Locate the cell with the specified text and output its (x, y) center coordinate. 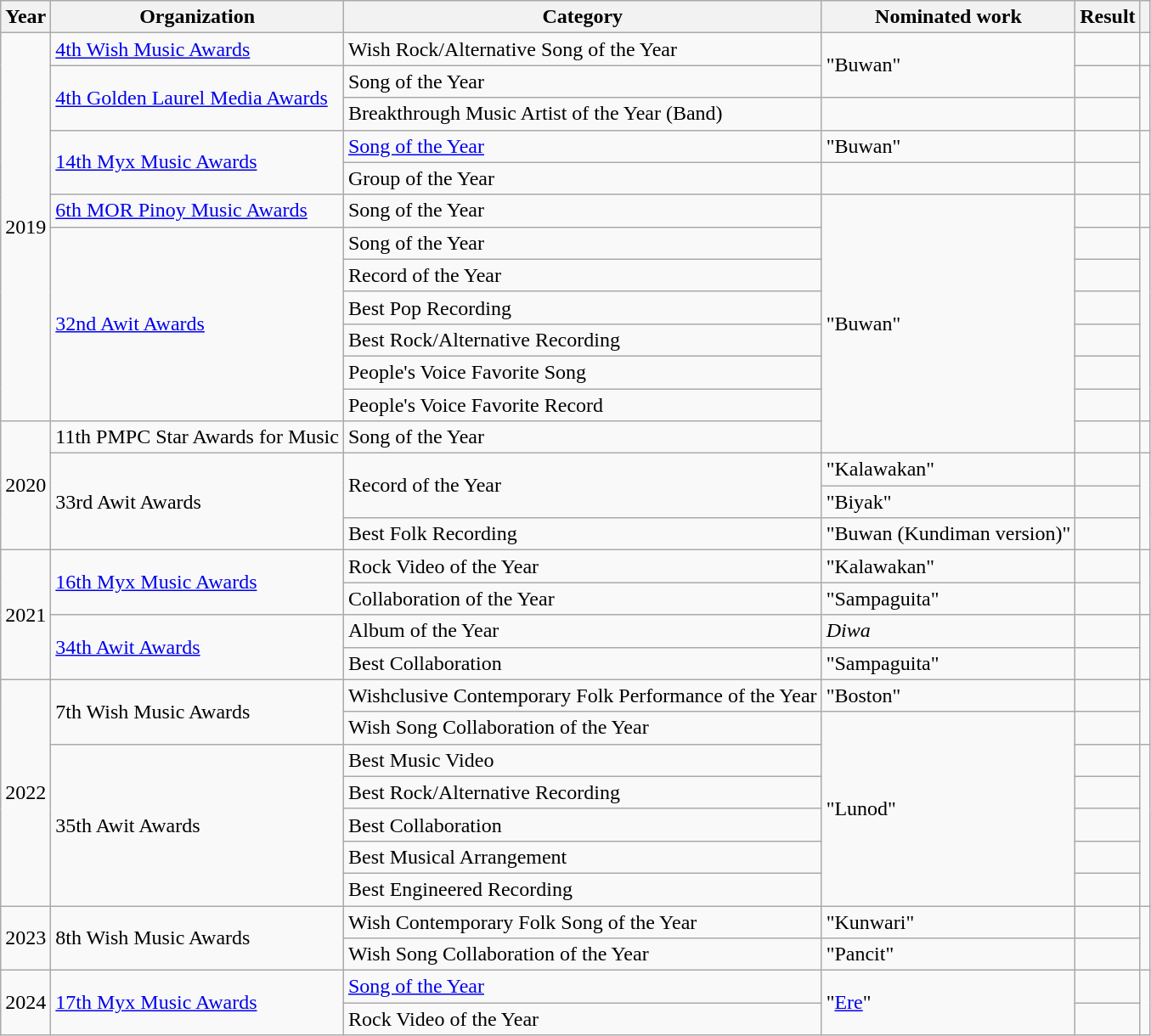
"Biyak" (948, 502)
Best Musical Arrangement (583, 857)
17th Myx Music Awards (197, 1003)
2020 (25, 486)
7th Wish Music Awards (197, 712)
16th Myx Music Awards (197, 583)
Organization (197, 17)
11th PMPC Star Awards for Music (197, 437)
34th Awit Awards (197, 647)
Category (583, 17)
Diwa (948, 631)
33rd Awit Awards (197, 502)
"Pancit" (948, 954)
2019 (25, 228)
"Kunwari" (948, 921)
32nd Awit Awards (197, 324)
Best Engineered Recording (583, 889)
2021 (25, 615)
Wishclusive Contemporary Folk Performance of the Year (583, 695)
Best Folk Recording (583, 534)
Album of the Year (583, 631)
4th Golden Laurel Media Awards (197, 98)
2022 (25, 792)
2023 (25, 937)
Group of the Year (583, 178)
35th Awit Awards (197, 825)
Collaboration of the Year (583, 599)
Year (25, 17)
6th MOR Pinoy Music Awards (197, 211)
4th Wish Music Awards (197, 49)
"Lunod" (948, 808)
2024 (25, 1003)
"Buwan (Kundiman version)" (948, 534)
Best Pop Recording (583, 307)
Breakthrough Music Artist of the Year (Band) (583, 114)
Wish Contemporary Folk Song of the Year (583, 921)
Nominated work (948, 17)
Result (1108, 17)
People's Voice Favorite Song (583, 372)
People's Voice Favorite Record (583, 405)
"Ere" (948, 1003)
"Boston" (948, 695)
14th Myx Music Awards (197, 162)
8th Wish Music Awards (197, 937)
Best Music Video (583, 760)
Wish Rock/Alternative Song of the Year (583, 49)
